Return (x, y) of the center of cell containing provided text 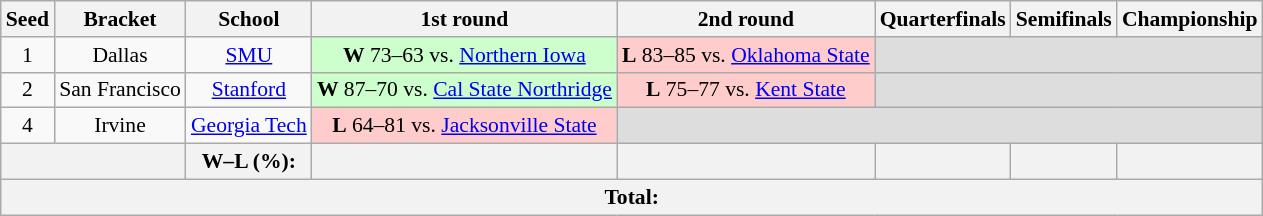
SMU (249, 55)
Bracket (120, 19)
W 87–70 vs. Cal State Northridge (464, 90)
L 64–81 vs. Jacksonville State (464, 126)
Dallas (120, 55)
San Francisco (120, 90)
1st round (464, 19)
W–L (%): (249, 162)
L 75–77 vs. Kent State (746, 90)
1 (28, 55)
L 83–85 vs. Oklahoma State (746, 55)
School (249, 19)
Stanford (249, 90)
2 (28, 90)
Total: (632, 197)
Championship (1190, 19)
4 (28, 126)
Seed (28, 19)
Quarterfinals (943, 19)
2nd round (746, 19)
Irvine (120, 126)
Semifinals (1064, 19)
W 73–63 vs. Northern Iowa (464, 55)
Georgia Tech (249, 126)
